Return the (x, y) coordinate for the center point of the cell that contains the specified text.  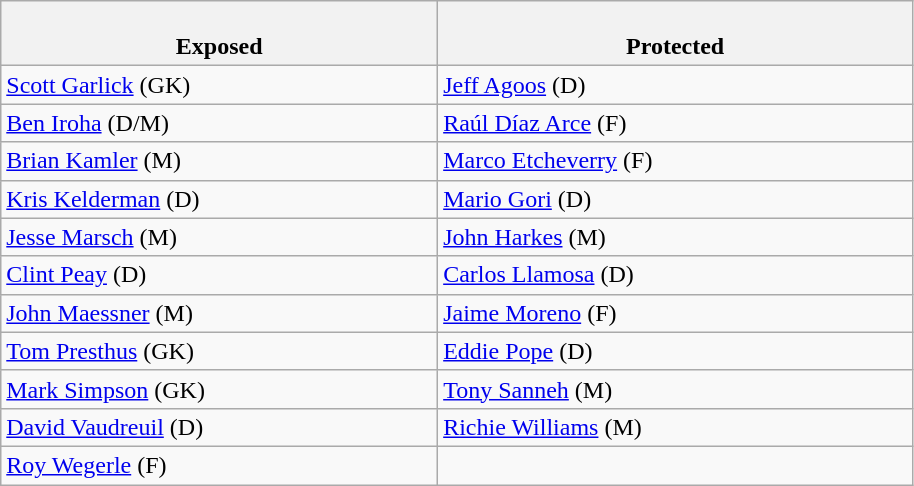
Mario Gori (D) (676, 199)
John Maessner (M) (220, 313)
Roy Wegerle (F) (220, 465)
David Vaudreuil (D) (220, 427)
Tom Presthus (GK) (220, 351)
Jesse Marsch (M) (220, 237)
Marco Etcheverry (F) (676, 161)
Eddie Pope (D) (676, 351)
Carlos Llamosa (D) (676, 275)
Scott Garlick (GK) (220, 85)
John Harkes (M) (676, 237)
Brian Kamler (M) (220, 161)
Jaime Moreno (F) (676, 313)
Clint Peay (D) (220, 275)
Jeff Agoos (D) (676, 85)
Ben Iroha (D/M) (220, 123)
Raúl Díaz Arce (F) (676, 123)
Exposed (220, 34)
Mark Simpson (GK) (220, 389)
Richie Williams (M) (676, 427)
Kris Kelderman (D) (220, 199)
Tony Sanneh (M) (676, 389)
Protected (676, 34)
